From the cell containing the given text, extract its center point as [x, y] coordinate. 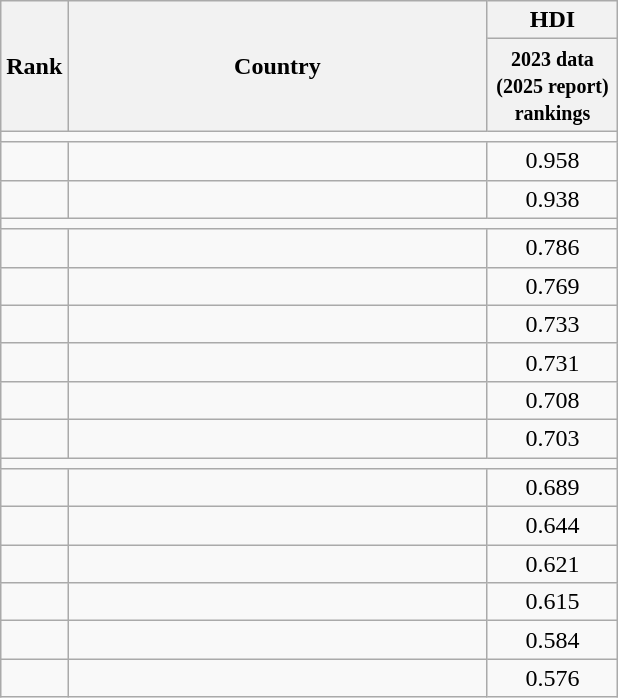
0.621 [552, 564]
Country [278, 66]
0.703 [552, 438]
0.786 [552, 248]
0.644 [552, 526]
0.731 [552, 362]
0.958 [552, 161]
HDI [552, 20]
0.938 [552, 199]
0.584 [552, 640]
2023 data (2025 report) rankings [552, 85]
0.769 [552, 286]
Rank [34, 66]
0.733 [552, 324]
0.689 [552, 488]
0.708 [552, 400]
0.615 [552, 602]
0.576 [552, 678]
